Return [X, Y] of the center of cell containing provided text 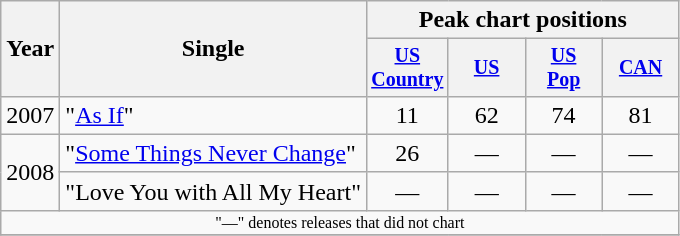
"Some Things Never Change" [214, 153]
"—" denotes releases that did not chart [340, 222]
11 [407, 115]
Year [30, 49]
62 [486, 115]
26 [407, 153]
US [486, 68]
Single [214, 49]
74 [564, 115]
US Country [407, 68]
2007 [30, 115]
"Love You with All My Heart" [214, 191]
USPop [564, 68]
2008 [30, 172]
81 [640, 115]
Peak chart positions [522, 20]
"As If" [214, 115]
CAN [640, 68]
